Locate the cell with the specified text and output its (x, y) center coordinate. 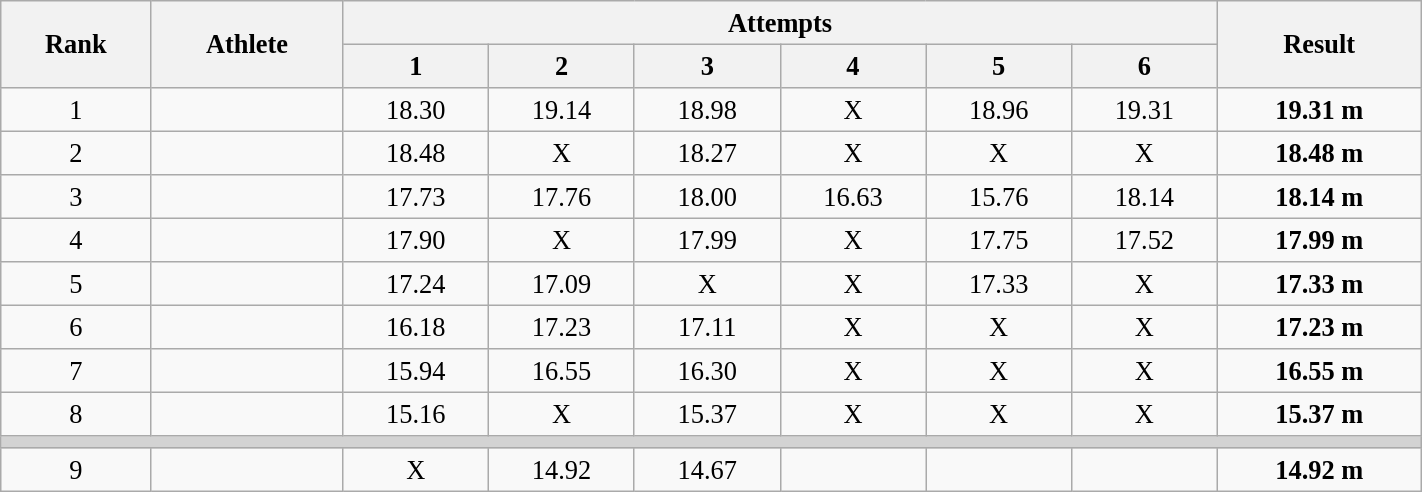
15.37 m (1319, 414)
17.23 (562, 327)
17.75 (999, 240)
18.00 (707, 197)
7 (76, 371)
Attempts (780, 22)
17.52 (1145, 240)
17.09 (562, 284)
17.23 m (1319, 327)
Rank (76, 44)
19.31 (1145, 109)
8 (76, 414)
16.55 (562, 371)
18.14 m (1319, 197)
17.76 (562, 197)
17.99 m (1319, 240)
Result (1319, 44)
15.37 (707, 414)
16.63 (853, 197)
17.33 (999, 284)
19.14 (562, 109)
15.16 (416, 414)
14.92 (562, 470)
16.55 m (1319, 371)
17.73 (416, 197)
14.67 (707, 470)
19.31 m (1319, 109)
17.24 (416, 284)
18.14 (1145, 197)
18.48 m (1319, 153)
18.96 (999, 109)
17.90 (416, 240)
18.48 (416, 153)
17.33 m (1319, 284)
15.94 (416, 371)
18.27 (707, 153)
Athlete (247, 44)
17.99 (707, 240)
18.98 (707, 109)
17.11 (707, 327)
16.30 (707, 371)
15.76 (999, 197)
9 (76, 470)
14.92 m (1319, 470)
18.30 (416, 109)
16.18 (416, 327)
